Scan for the cell matching the given text and deliver its [x, y] coordinate at center. 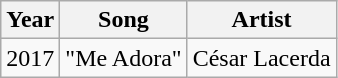
"Me Adora" [124, 58]
2017 [30, 58]
Song [124, 20]
Artist [262, 20]
César Lacerda [262, 58]
Year [30, 20]
